Determine the [X, Y] coordinate at the center of the cell enclosing the given text.  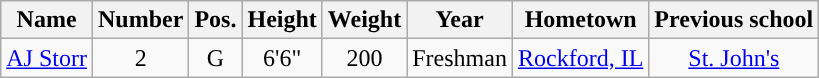
Previous school [734, 20]
Name [47, 20]
Rockford, IL [580, 58]
Freshman [460, 58]
2 [140, 58]
Number [140, 20]
Year [460, 20]
St. John's [734, 58]
Height [282, 20]
Hometown [580, 20]
6'6" [282, 58]
G [216, 58]
200 [364, 58]
Weight [364, 20]
AJ Storr [47, 58]
Pos. [216, 20]
